Extract the [x, y] coordinate from the center of the cell holding the provided text.  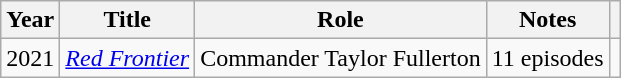
11 episodes [548, 58]
Red Frontier [128, 58]
Title [128, 20]
Commander Taylor Fullerton [341, 58]
Year [30, 20]
Role [341, 20]
Notes [548, 20]
2021 [30, 58]
